Search for the cell housing the specified text and yield its [x, y] center coordinate. 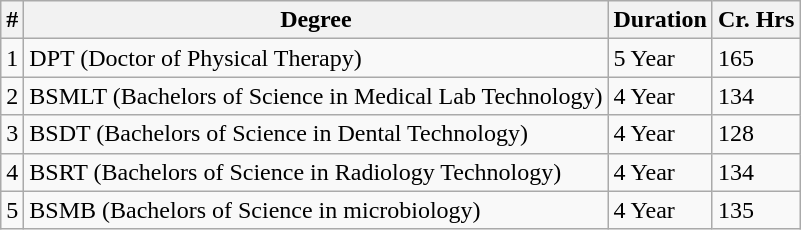
5 [12, 210]
3 [12, 134]
# [12, 20]
BSRT (Bachelors of Science in Radiology Technology) [316, 172]
Degree [316, 20]
1 [12, 58]
BSMLT (Bachelors of Science in Medical Lab Technology) [316, 96]
5 Year [660, 58]
165 [756, 58]
2 [12, 96]
Cr. Hrs [756, 20]
BSDT (Bachelors of Science in Dental Technology) [316, 134]
BSMB (Bachelors of Science in microbiology) [316, 210]
Duration [660, 20]
DPT (Doctor of Physical Therapy) [316, 58]
4 [12, 172]
135 [756, 210]
128 [756, 134]
